Search for the cell housing the specified text and yield its [X, Y] center coordinate. 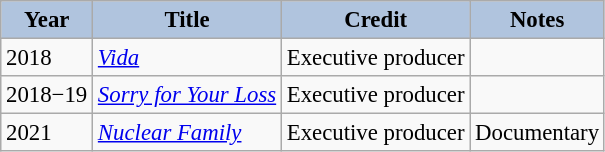
2021 [47, 133]
Sorry for Your Loss [188, 95]
2018−19 [47, 95]
2018 [47, 58]
Credit [375, 20]
Year [47, 20]
Notes [538, 20]
Nuclear Family [188, 133]
Vida [188, 58]
Documentary [538, 133]
Title [188, 20]
